Detect which cell encompasses the target text, then output its [X, Y] center coordinate. 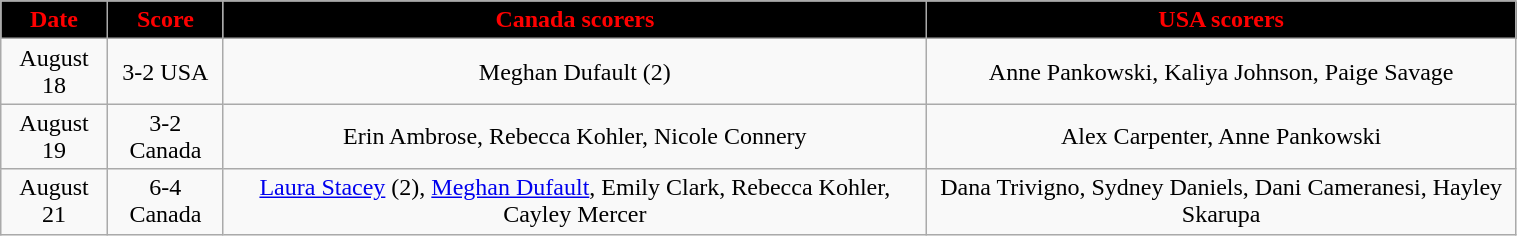
Laura Stacey (2), Meghan Dufault, Emily Clark, Rebecca Kohler, Cayley Mercer [574, 202]
August 18 [54, 72]
Canada scorers [574, 20]
August 19 [54, 136]
3-2 USA [165, 72]
3-2 Canada [165, 136]
Date [54, 20]
Meghan Dufault (2) [574, 72]
6-4 Canada [165, 202]
USA scorers [1221, 20]
August 21 [54, 202]
Erin Ambrose, Rebecca Kohler, Nicole Connery [574, 136]
Anne Pankowski, Kaliya Johnson, Paige Savage [1221, 72]
Score [165, 20]
Dana Trivigno, Sydney Daniels, Dani Cameranesi, Hayley Skarupa [1221, 202]
Alex Carpenter, Anne Pankowski [1221, 136]
